Scan for the cell matching the given text and deliver its [x, y] coordinate at center. 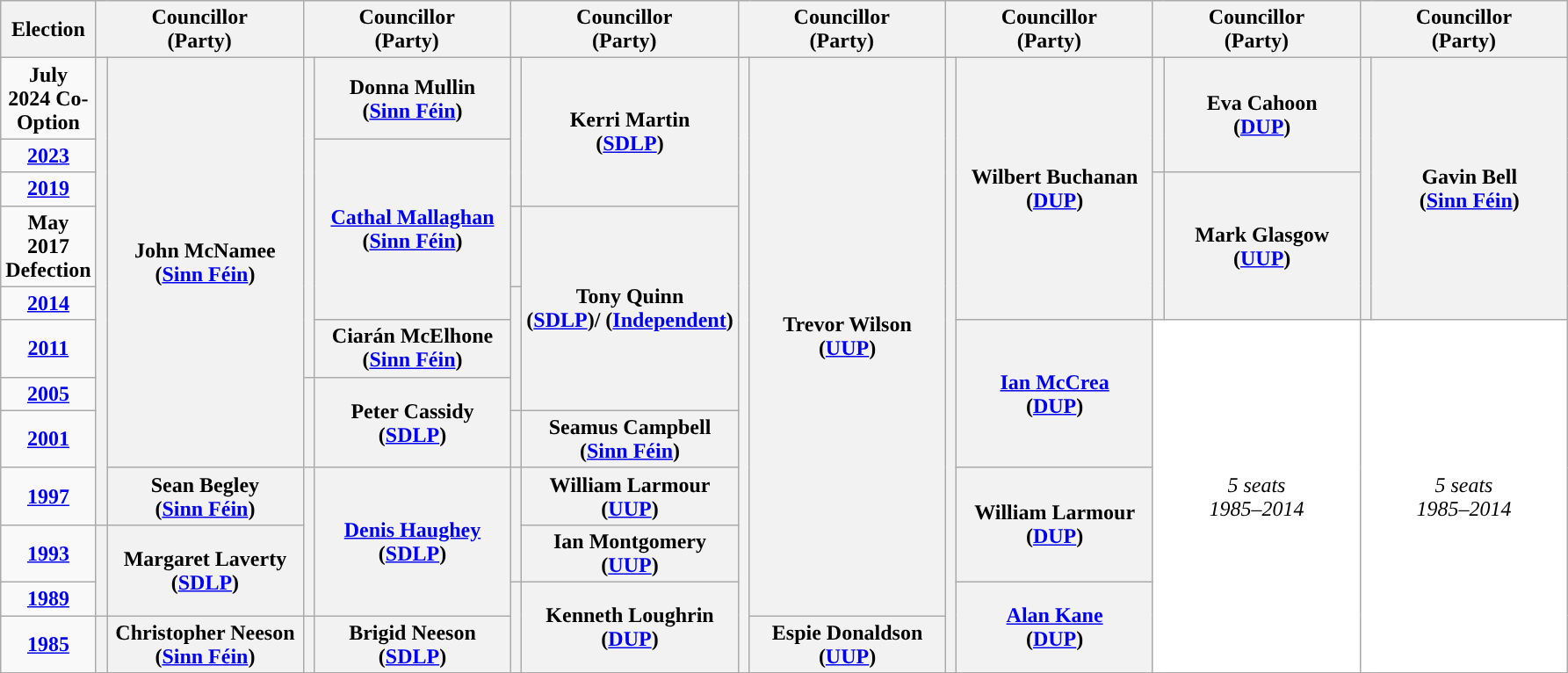
1989 [48, 598]
Seamus Campbell (Sinn Féin) [630, 439]
Peter Cassidy (SDLP) [413, 422]
Eva Cahoon (DUP) [1262, 115]
Tony Quinn (SDLP)/ (Independent) [630, 308]
Ian McCrea (DUP) [1055, 394]
Margaret Laverty (SDLP) [206, 569]
Denis Haughey (SDLP) [413, 541]
Election [48, 30]
2005 [48, 394]
Trevor Wilson (UUP) [848, 337]
Alan Kane (DUP) [1055, 627]
1993 [48, 554]
2011 [48, 348]
Donna Mullin (Sinn Féin) [413, 98]
Brigid Neeson (SDLP) [413, 643]
William Larmour (UUP) [630, 496]
Christopher Neeson (Sinn Féin) [206, 643]
Sean Begley (Sinn Féin) [206, 496]
Kerri Martin (SDLP) [630, 132]
2023 [48, 156]
Ciarán McElhone (Sinn Féin) [413, 348]
May 2017 Defection [48, 246]
2001 [48, 439]
Kenneth Loughrin (DUP) [630, 627]
Gavin Bell (Sinn Féin) [1470, 189]
Espie Donaldson (UUP) [848, 643]
Wilbert Buchanan (DUP) [1055, 189]
2014 [48, 303]
1997 [48, 496]
John McNamee (Sinn Féin) [206, 263]
1985 [48, 643]
July 2024 Co-Option [48, 98]
Ian Montgomery (UUP) [630, 554]
Mark Glasgow (UUP) [1262, 246]
Cathal Mallaghan (Sinn Féin) [413, 229]
2019 [48, 189]
William Larmour (DUP) [1055, 525]
